Output the [x, y] coordinate of the center of the cell containing the given text.  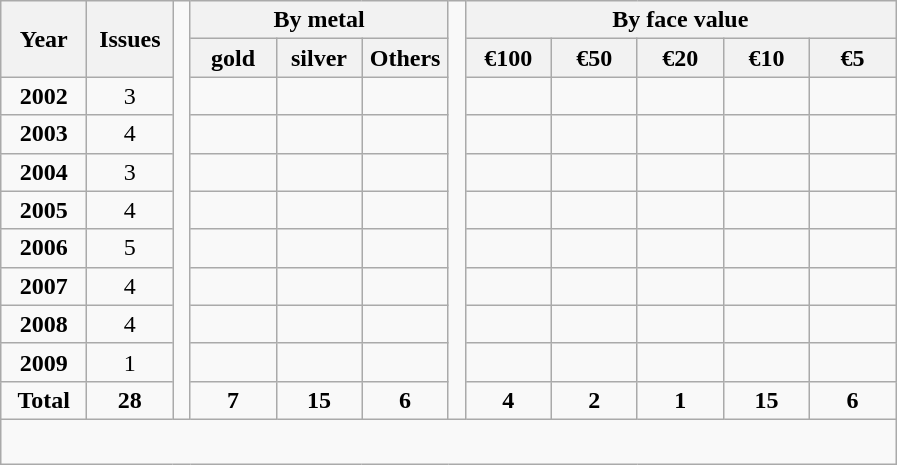
By face value [680, 20]
28 [130, 400]
Year [44, 39]
€100 [508, 58]
Issues [130, 39]
€10 [766, 58]
Others [405, 58]
2007 [44, 286]
7 [233, 400]
€5 [852, 58]
2005 [44, 210]
2009 [44, 362]
€20 [680, 58]
silver [319, 58]
5 [130, 248]
By metal [319, 20]
2003 [44, 134]
2004 [44, 172]
2 [594, 400]
2002 [44, 96]
2006 [44, 248]
Total [44, 400]
2008 [44, 324]
gold [233, 58]
€50 [594, 58]
